For the text-containing cell, return its midpoint in (X, Y) coordinate format. 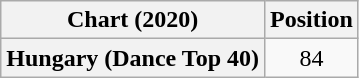
Chart (2020) (133, 20)
Position (312, 20)
84 (312, 58)
Hungary (Dance Top 40) (133, 58)
